Locate the cell with the specified text and output its [X, Y] center coordinate. 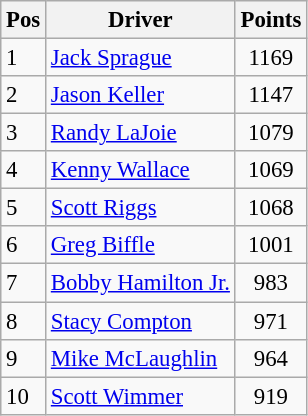
2 [24, 95]
Stacy Compton [141, 321]
Greg Biffle [141, 245]
Randy LaJoie [141, 133]
8 [24, 321]
1079 [270, 133]
964 [270, 358]
7 [24, 283]
919 [270, 396]
Jack Sprague [141, 58]
Mike McLaughlin [141, 358]
971 [270, 321]
1068 [270, 208]
Bobby Hamilton Jr. [141, 283]
1069 [270, 170]
1001 [270, 245]
Scott Wimmer [141, 396]
10 [24, 396]
Jason Keller [141, 95]
3 [24, 133]
9 [24, 358]
Driver [141, 20]
5 [24, 208]
Pos [24, 20]
1169 [270, 58]
Points [270, 20]
1147 [270, 95]
6 [24, 245]
4 [24, 170]
1 [24, 58]
Scott Riggs [141, 208]
983 [270, 283]
Kenny Wallace [141, 170]
